Determine the (X, Y) coordinate at the center of the cell enclosing the given text.  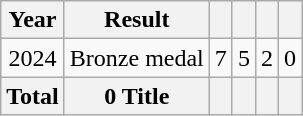
Bronze medal (136, 58)
0 Title (136, 96)
2024 (33, 58)
Result (136, 20)
2 (266, 58)
Total (33, 96)
7 (220, 58)
0 (290, 58)
5 (244, 58)
Year (33, 20)
